Scan for the cell matching the given text and deliver its [X, Y] coordinate at center. 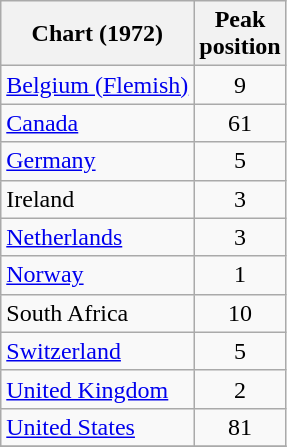
Germany [98, 161]
Netherlands [98, 237]
Canada [98, 123]
United States [98, 427]
Peakposition [240, 34]
10 [240, 313]
9 [240, 85]
Ireland [98, 199]
Belgium (Flemish) [98, 85]
Switzerland [98, 351]
81 [240, 427]
Chart (1972) [98, 34]
Norway [98, 275]
South Africa [98, 313]
United Kingdom [98, 389]
2 [240, 389]
61 [240, 123]
1 [240, 275]
